Search for the cell housing the specified text and yield its [x, y] center coordinate. 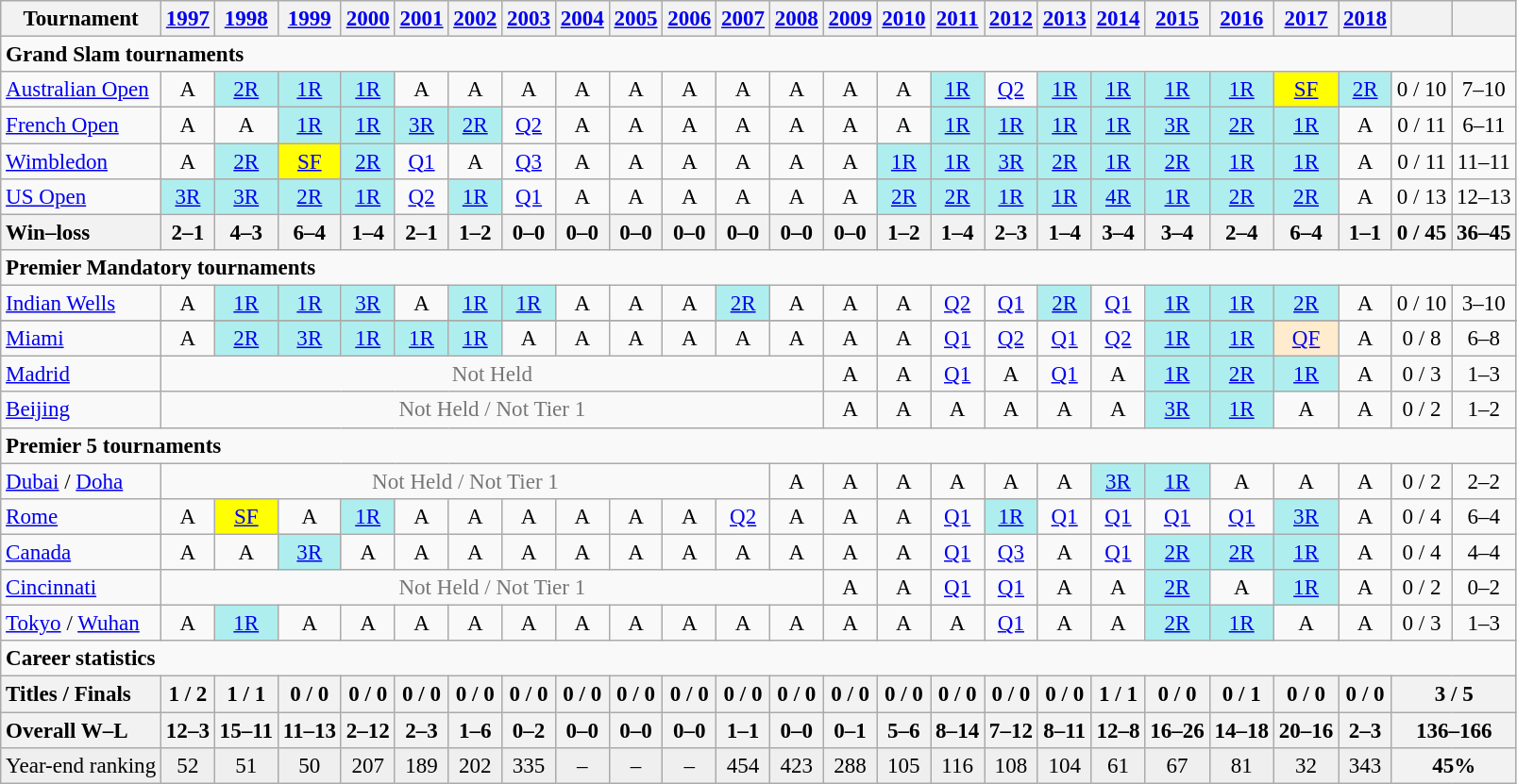
2008 [797, 19]
Career statistics [759, 659]
6–8 [1484, 339]
105 [904, 766]
3–10 [1484, 304]
2017 [1306, 19]
12–3 [189, 730]
61 [1118, 766]
20–16 [1306, 730]
12–13 [1484, 197]
Miami [81, 339]
2000 [368, 19]
2001 [421, 19]
1–6 [476, 730]
2009 [850, 19]
4–3 [245, 232]
Wimbledon [81, 161]
45% [1454, 766]
Premier 5 tournaments [759, 445]
8–11 [1065, 730]
423 [797, 766]
Tournament [81, 19]
116 [957, 766]
Beijing [81, 410]
2016 [1241, 19]
1999 [310, 19]
0 / 45 [1422, 232]
French Open [81, 125]
81 [1241, 766]
2010 [904, 19]
Overall W–L [81, 730]
14–18 [1241, 730]
Premier Mandatory tournaments [759, 268]
16–26 [1177, 730]
136–166 [1454, 730]
Cincinnati [81, 588]
2012 [1012, 19]
343 [1365, 766]
2015 [1177, 19]
Dubai / Doha [81, 481]
Grand Slam tournaments [759, 55]
32 [1306, 766]
7–10 [1484, 90]
2005 [636, 19]
288 [850, 766]
2002 [476, 19]
108 [1012, 766]
1997 [189, 19]
Titles / Finals [81, 694]
454 [744, 766]
2–4 [1241, 232]
8–14 [957, 730]
36–45 [1484, 232]
7–12 [1012, 730]
0 / 1 [1241, 694]
Indian Wells [81, 304]
Australian Open [81, 90]
Win–loss [81, 232]
0–1 [850, 730]
2–12 [368, 730]
US Open [81, 197]
1 / 2 [189, 694]
QF [1306, 339]
189 [421, 766]
2003 [529, 19]
6–11 [1484, 125]
Canada [81, 552]
2013 [1065, 19]
50 [310, 766]
Tokyo / Wuhan [81, 624]
3 / 5 [1454, 694]
Madrid [81, 375]
2007 [744, 19]
0 / 8 [1422, 339]
2004 [582, 19]
4–4 [1484, 552]
52 [189, 766]
2006 [689, 19]
207 [368, 766]
335 [529, 766]
5–6 [904, 730]
15–11 [245, 730]
2018 [1365, 19]
202 [476, 766]
11–11 [1484, 161]
104 [1065, 766]
2–2 [1484, 481]
12–8 [1118, 730]
11–13 [310, 730]
Year-end ranking [81, 766]
Not Held [493, 375]
Rome [81, 517]
2014 [1118, 19]
4R [1118, 197]
0 / 13 [1422, 197]
2011 [957, 19]
51 [245, 766]
67 [1177, 766]
1998 [245, 19]
